Capture the cell that displays the provided text and extract its (X, Y) central coordinate. 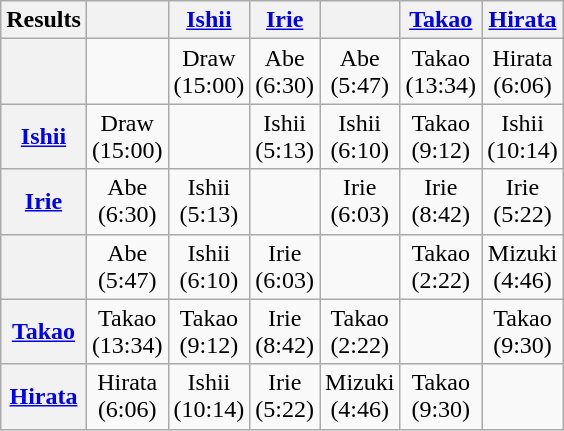
Results (44, 20)
